Capture the cell that displays the provided text and extract its (x, y) central coordinate. 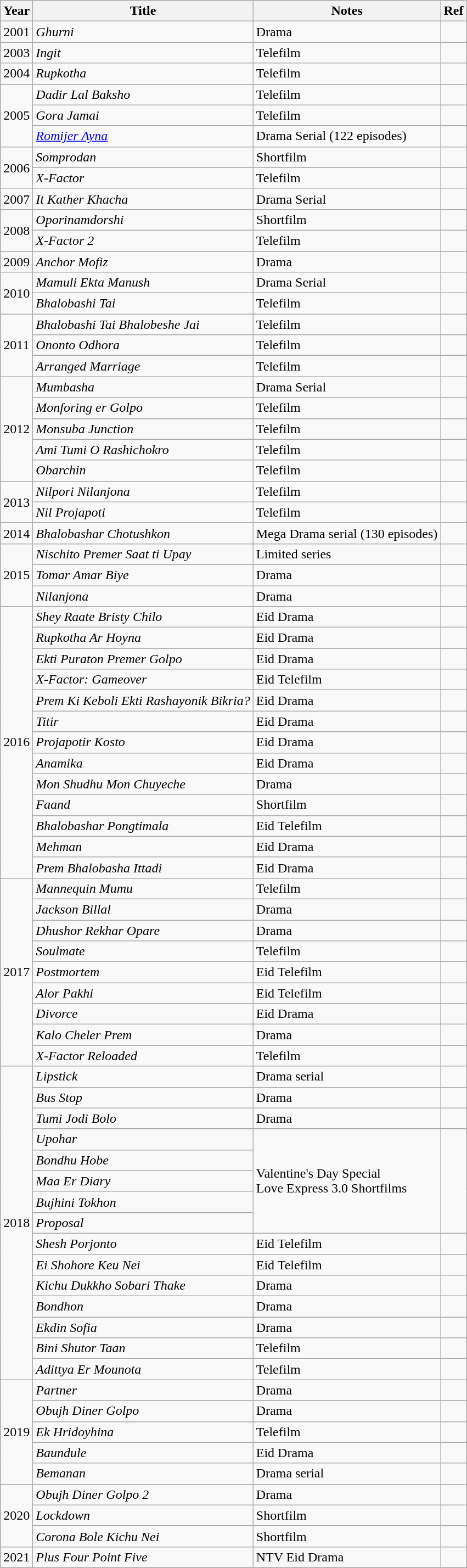
2012 (16, 429)
Projapotir Kosto (143, 742)
Divorce (143, 1014)
Somprodan (143, 157)
Dhushor Rekhar Opare (143, 931)
2001 (16, 32)
Tomar Amar Biye (143, 575)
Title (143, 11)
Bhalobashi Tai (143, 304)
It Kather Khacha (143, 199)
Baundule (143, 1453)
Nischito Premer Saat ti Upay (143, 554)
Maa Er Diary (143, 1181)
2020 (16, 1515)
Kichu Dukkho Sobari Thake (143, 1286)
Mannequin Mumu (143, 888)
Ref (453, 11)
Bus Stop (143, 1097)
2018 (16, 1223)
Corona Bole Kichu Nei (143, 1536)
Plus Four Point Five (143, 1557)
Gora Jamai (143, 115)
Prem Ki Keboli Ekti Rashayonik Bikria? (143, 701)
Bhalobashar Pongtimala (143, 826)
X-Factor (143, 178)
Ei Shohore Keu Nei (143, 1264)
2017 (16, 972)
2006 (16, 167)
2003 (16, 53)
2021 (16, 1557)
Drama Serial (122 episodes) (347, 136)
2014 (16, 533)
NTV Eid Drama (347, 1557)
Alor Pakhi (143, 993)
Postmortem (143, 972)
Rupkotha (143, 74)
Rupkotha Ar Hoyna (143, 638)
Romijer Ayna (143, 136)
Nil Projapoti (143, 512)
Kalo Cheler Prem (143, 1035)
Proposal (143, 1223)
Jackson Billal (143, 909)
Valentine's Day Special Love Express 3.0 Shortfilms (347, 1181)
Mon Shudhu Mon Chuyeche (143, 784)
Ekti Puraton Premer Golpo (143, 659)
Nilpori Nilanjona (143, 491)
2013 (16, 502)
Bemanan (143, 1474)
Bhalobashar Chotushkon (143, 533)
2007 (16, 199)
Mega Drama serial (130 episodes) (347, 533)
Notes (347, 11)
Arranged Marriage (143, 366)
Year (16, 11)
Faand (143, 805)
Ekdin Sofia (143, 1328)
2009 (16, 262)
2016 (16, 742)
Ek Hridoyhina (143, 1432)
Bhalobashi Tai Bhalobeshe Jai (143, 324)
Partner (143, 1390)
2010 (16, 293)
Ghurni (143, 32)
2008 (16, 230)
Bondhon (143, 1307)
2005 (16, 115)
2004 (16, 74)
Anamika (143, 763)
Oporinamdorshi (143, 220)
Mehman (143, 847)
Shey Raate Bristy Chilo (143, 617)
Mamuli Ekta Manush (143, 283)
Lipstick (143, 1077)
Prem Bhalobasha Ittadi (143, 867)
2015 (16, 575)
Monsuba Junction (143, 429)
Upohar (143, 1139)
2019 (16, 1432)
Ami Tumi O Rashichokro (143, 450)
Mumbasha (143, 387)
X-Factor 2 (143, 240)
Obujh Diner Golpo 2 (143, 1494)
Lockdown (143, 1515)
Obujh Diner Golpo (143, 1411)
Bujhini Tokhon (143, 1202)
Soulmate (143, 951)
Dadir Lal Baksho (143, 94)
Monforing er Golpo (143, 408)
Anchor Mofiz (143, 262)
Nilanjona (143, 596)
Bondhu Hobe (143, 1160)
X-Factor Reloaded (143, 1056)
Obarchin (143, 471)
Titir (143, 721)
X-Factor: Gameover (143, 680)
Tumi Jodi Bolo (143, 1118)
Adittya Er Mounota (143, 1369)
2011 (16, 345)
Limited series (347, 554)
Ingit (143, 53)
Shesh Porjonto (143, 1244)
Bini Shutor Taan (143, 1348)
Ononto Odhora (143, 345)
